For the text-containing cell, return its midpoint in (X, Y) coordinate format. 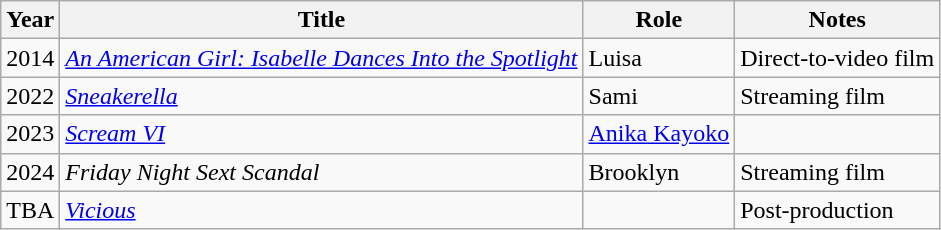
2023 (30, 134)
Year (30, 20)
2014 (30, 58)
Sneakerella (322, 96)
Title (322, 20)
An American Girl: Isabelle Dances Into the Spotlight (322, 58)
Luisa (659, 58)
Vicious (322, 210)
Friday Night Sext Scandal (322, 172)
2022 (30, 96)
Notes (838, 20)
2024 (30, 172)
Role (659, 20)
Scream VI (322, 134)
Post-production (838, 210)
TBA (30, 210)
Brooklyn (659, 172)
Anika Kayoko (659, 134)
Direct-to-video film (838, 58)
Sami (659, 96)
